Return (x, y) of the center of cell containing provided text 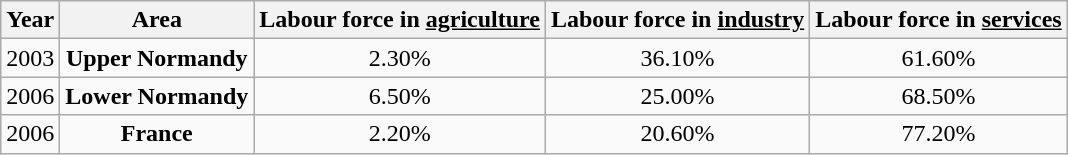
6.50% (400, 96)
68.50% (938, 96)
2.30% (400, 58)
Upper Normandy (157, 58)
Labour force in industry (677, 20)
36.10% (677, 58)
Year (30, 20)
2.20% (400, 134)
77.20% (938, 134)
Labour force in services (938, 20)
Labour force in agriculture (400, 20)
25.00% (677, 96)
2003 (30, 58)
61.60% (938, 58)
France (157, 134)
Lower Normandy (157, 96)
Area (157, 20)
20.60% (677, 134)
